Locate the cell with the specified text and output its [x, y] center coordinate. 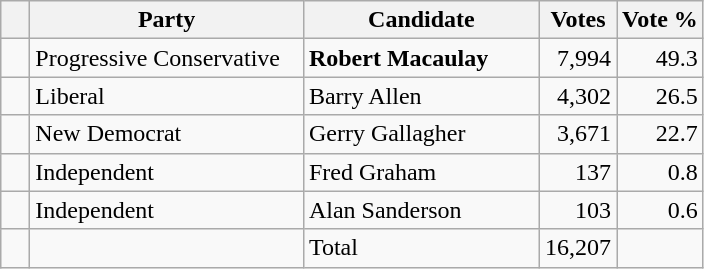
Liberal [167, 96]
Votes [578, 20]
Barry Allen [421, 96]
3,671 [578, 134]
0.6 [660, 210]
New Democrat [167, 134]
Robert Macaulay [421, 58]
26.5 [660, 96]
Gerry Gallagher [421, 134]
137 [578, 172]
49.3 [660, 58]
Vote % [660, 20]
Party [167, 20]
22.7 [660, 134]
7,994 [578, 58]
Candidate [421, 20]
Fred Graham [421, 172]
4,302 [578, 96]
Progressive Conservative [167, 58]
103 [578, 210]
Total [421, 248]
Alan Sanderson [421, 210]
0.8 [660, 172]
16,207 [578, 248]
